From the cell containing the given text, extract its center point as [x, y] coordinate. 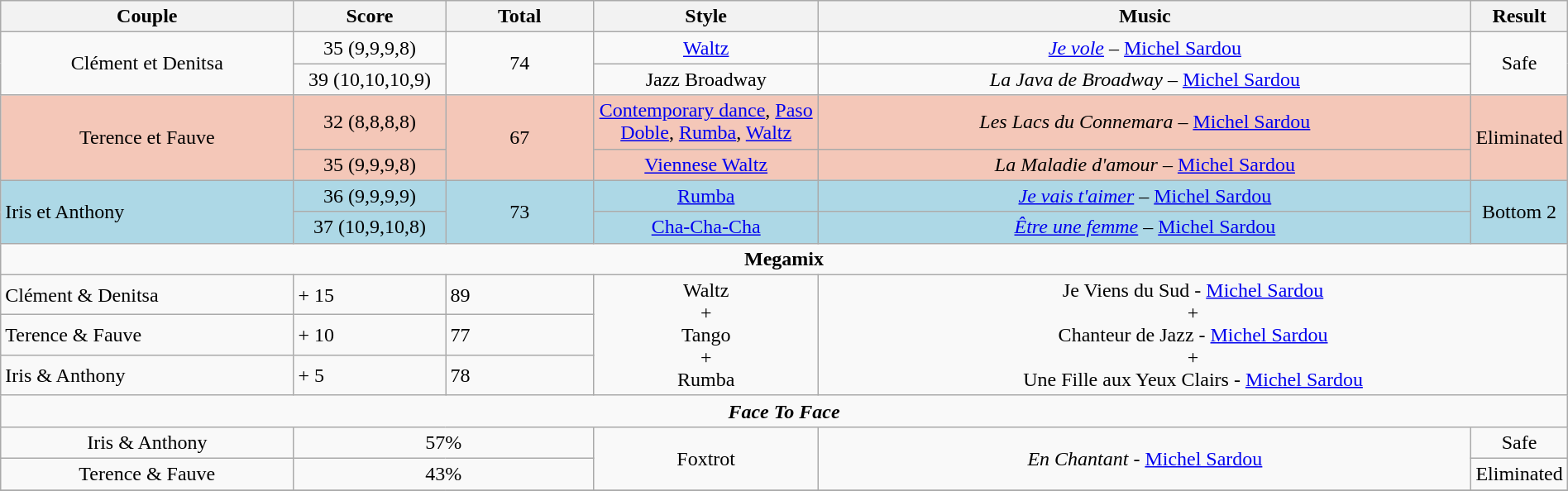
77 [519, 336]
Je vole – Michel Sardou [1145, 48]
43% [443, 474]
Couple [147, 17]
Terence et Fauve [147, 137]
+ 10 [370, 336]
89 [519, 294]
Score [370, 17]
Style [705, 17]
Viennese Waltz [705, 164]
67 [519, 137]
Megamix [784, 259]
39 (10,10,10,9) [370, 79]
Bottom 2 [1519, 212]
La Maladie d'amour – Michel Sardou [1145, 164]
73 [519, 212]
Cha-Cha-Cha [705, 227]
Je Viens du Sud - Michel Sardou+Chanteur de Jazz - Michel Sardou+Une Fille aux Yeux Clairs - Michel Sardou [1193, 335]
78 [519, 375]
Clément & Denitsa [147, 294]
Je vais t'aimer – Michel Sardou [1145, 196]
Être une femme – Michel Sardou [1145, 227]
36 (9,9,9,9) [370, 196]
Face To Face [784, 411]
Jazz Broadway [705, 79]
Waltz+Tango+Rumba [705, 335]
74 [519, 64]
En Chantant - Michel Sardou [1145, 458]
Music [1145, 17]
Waltz [705, 48]
La Java de Broadway – Michel Sardou [1145, 79]
Les Lacs du Connemara – Michel Sardou [1145, 122]
+ 5 [370, 375]
Total [519, 17]
Iris et Anthony [147, 212]
+ 15 [370, 294]
Foxtrot [705, 458]
Result [1519, 17]
57% [443, 442]
32 (8,8,8,8) [370, 122]
Contemporary dance, Paso Doble, Rumba, Waltz [705, 122]
Rumba [705, 196]
37 (10,9,10,8) [370, 227]
Clément et Denitsa [147, 64]
